Locate the cell with the specified text and output its (X, Y) center coordinate. 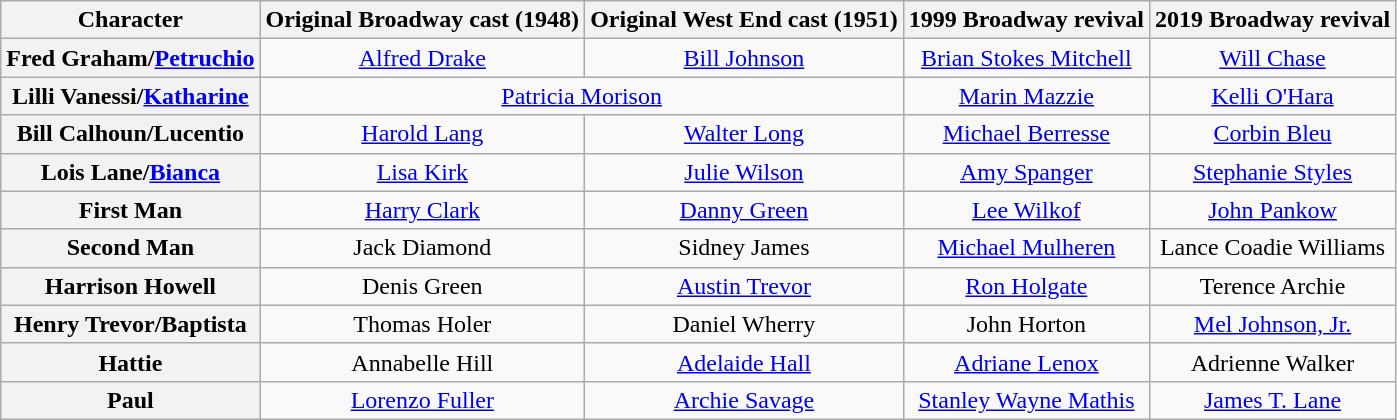
Mel Johnson, Jr. (1272, 324)
Thomas Holer (422, 324)
Lilli Vanessi/Katharine (130, 96)
Annabelle Hill (422, 362)
Henry Trevor/Baptista (130, 324)
Amy Spanger (1026, 172)
Lois Lane/Bianca (130, 172)
Marin Mazzie (1026, 96)
John Pankow (1272, 210)
Ron Holgate (1026, 286)
Denis Green (422, 286)
Bill Johnson (744, 58)
Original West End cast (1951) (744, 20)
Michael Berresse (1026, 134)
Original Broadway cast (1948) (422, 20)
Fred Graham/Petruchio (130, 58)
Corbin Bleu (1272, 134)
Walter Long (744, 134)
Second Man (130, 248)
Lorenzo Fuller (422, 400)
Stephanie Styles (1272, 172)
James T. Lane (1272, 400)
Paul (130, 400)
Sidney James (744, 248)
Adrienne Walker (1272, 362)
Patricia Morison (582, 96)
Austin Trevor (744, 286)
Bill Calhoun/Lucentio (130, 134)
Julie Wilson (744, 172)
2019 Broadway revival (1272, 20)
Harry Clark (422, 210)
Adriane Lenox (1026, 362)
John Horton (1026, 324)
Daniel Wherry (744, 324)
Alfred Drake (422, 58)
Adelaide Hall (744, 362)
Kelli O'Hara (1272, 96)
Will Chase (1272, 58)
Lance Coadie Williams (1272, 248)
Archie Savage (744, 400)
1999 Broadway revival (1026, 20)
Hattie (130, 362)
Harold Lang (422, 134)
Danny Green (744, 210)
Lisa Kirk (422, 172)
Terence Archie (1272, 286)
Character (130, 20)
Michael Mulheren (1026, 248)
Jack Diamond (422, 248)
First Man (130, 210)
Lee Wilkof (1026, 210)
Harrison Howell (130, 286)
Stanley Wayne Mathis (1026, 400)
Brian Stokes Mitchell (1026, 58)
